Provide the (x, y) coordinate of the cell's center where the given text is located.  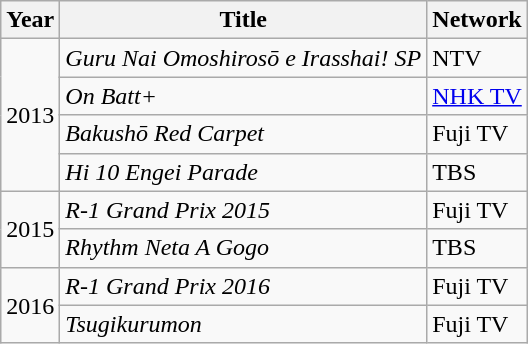
Hi 10 Engei Parade (244, 172)
Bakushō Red Carpet (244, 134)
Year (30, 20)
Network (478, 20)
Tsugikurumon (244, 324)
Guru Nai Omoshirosō e Irasshai! SP (244, 58)
2016 (30, 305)
Title (244, 20)
R-1 Grand Prix 2015 (244, 210)
R-1 Grand Prix 2016 (244, 286)
NHK TV (478, 96)
2013 (30, 115)
NTV (478, 58)
On Batt+ (244, 96)
Rhythm Neta A Gogo (244, 248)
2015 (30, 229)
